Output the (x, y) coordinate of the center of the cell containing the given text.  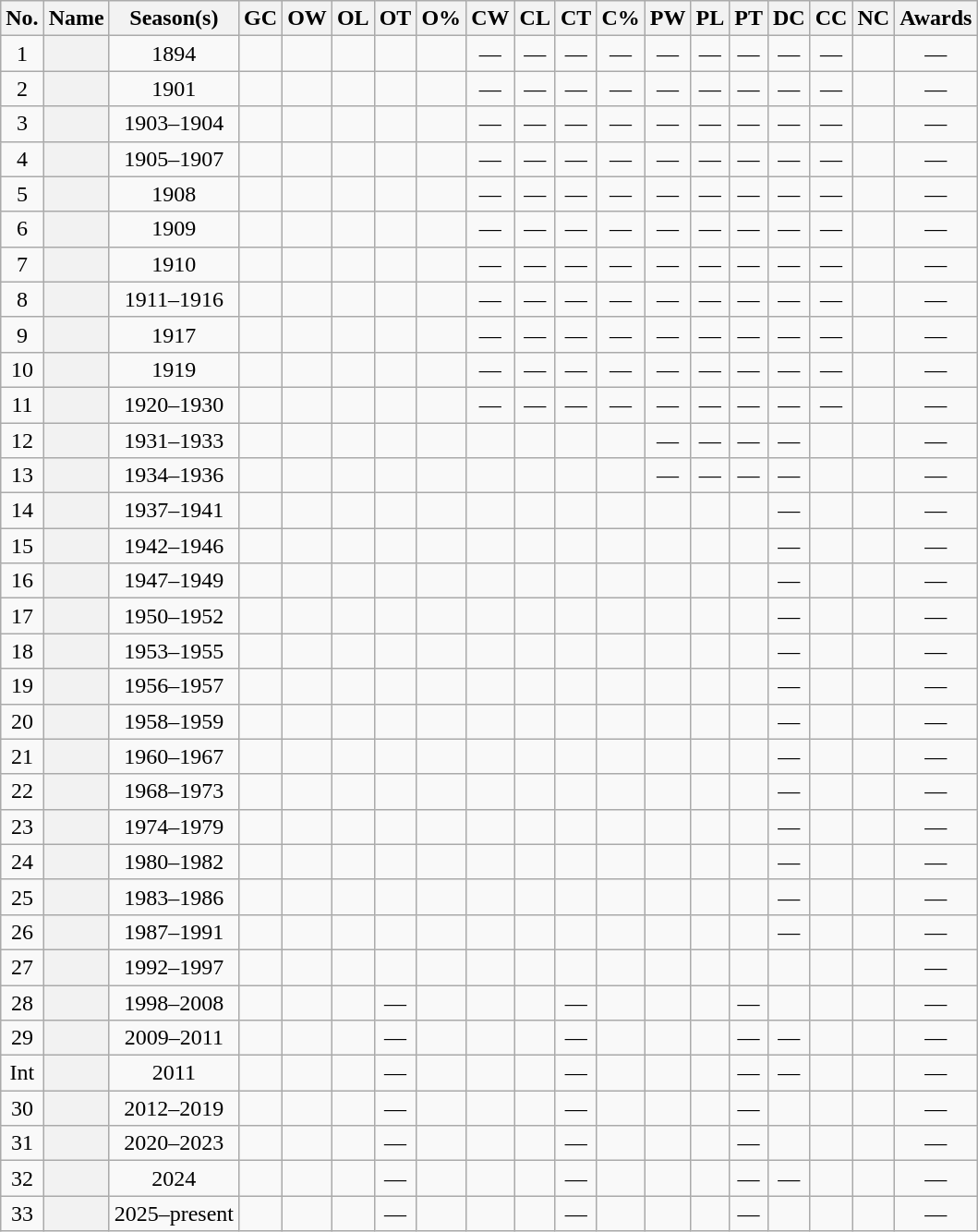
Int (22, 1073)
OL (353, 18)
23 (22, 827)
1911–1916 (174, 299)
CL (535, 18)
Season(s) (174, 18)
3 (22, 124)
2025–present (174, 1214)
9 (22, 334)
GC (260, 18)
1958–1959 (174, 721)
14 (22, 511)
20 (22, 721)
OT (395, 18)
16 (22, 581)
22 (22, 791)
5 (22, 194)
1894 (174, 54)
28 (22, 1002)
13 (22, 476)
17 (22, 616)
1909 (174, 229)
1987–1991 (174, 932)
1903–1904 (174, 124)
30 (22, 1108)
1998–2008 (174, 1002)
21 (22, 756)
4 (22, 159)
1956–1957 (174, 686)
2 (22, 89)
24 (22, 862)
31 (22, 1143)
No. (22, 18)
1980–1982 (174, 862)
Awards (936, 18)
C% (621, 18)
32 (22, 1178)
1934–1936 (174, 476)
10 (22, 369)
1908 (174, 194)
NC (874, 18)
2020–2023 (174, 1143)
33 (22, 1214)
1947–1949 (174, 581)
1 (22, 54)
DC (789, 18)
1905–1907 (174, 159)
1920–1930 (174, 405)
6 (22, 229)
2024 (174, 1178)
CC (831, 18)
CT (575, 18)
PT (749, 18)
1950–1952 (174, 616)
1901 (174, 89)
PL (710, 18)
1919 (174, 369)
OW (308, 18)
27 (22, 967)
11 (22, 405)
25 (22, 897)
8 (22, 299)
1942–1946 (174, 546)
O% (441, 18)
1917 (174, 334)
1953–1955 (174, 651)
1931–1933 (174, 441)
1910 (174, 264)
PW (668, 18)
15 (22, 546)
29 (22, 1038)
Name (76, 18)
1937–1941 (174, 511)
26 (22, 932)
19 (22, 686)
2012–2019 (174, 1108)
1960–1967 (174, 756)
18 (22, 651)
1983–1986 (174, 897)
CW (490, 18)
12 (22, 441)
7 (22, 264)
1968–1973 (174, 791)
1992–1997 (174, 967)
1974–1979 (174, 827)
2009–2011 (174, 1038)
2011 (174, 1073)
